For the text-containing cell, return its midpoint in (x, y) coordinate format. 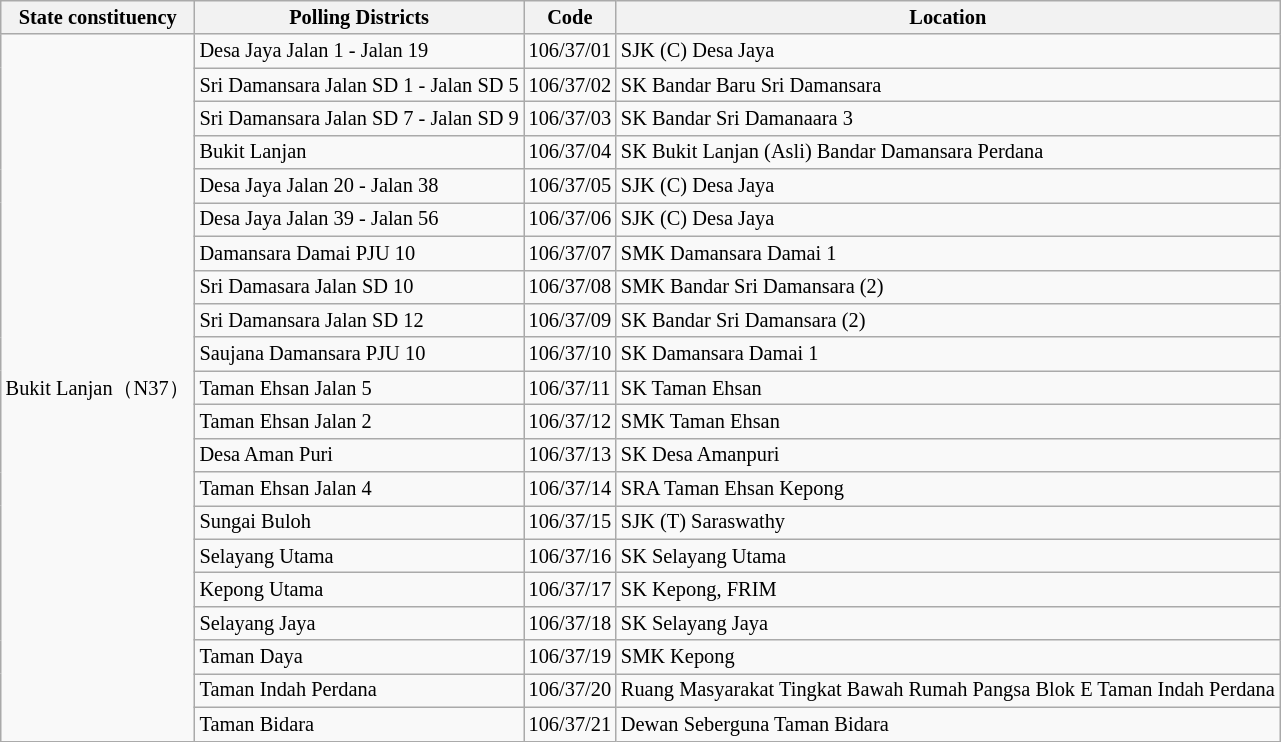
Desa Jaya Jalan 20 - Jalan 38 (360, 186)
106/37/04 (570, 152)
SMK Bandar Sri Damansara (2) (948, 287)
SK Damansara Damai 1 (948, 354)
Sri Damasara Jalan SD 10 (360, 287)
106/37/12 (570, 421)
106/37/10 (570, 354)
Code (570, 17)
106/37/18 (570, 623)
SMK Taman Ehsan (948, 421)
106/37/20 (570, 690)
106/37/16 (570, 556)
106/37/13 (570, 455)
106/37/08 (570, 287)
Desa Aman Puri (360, 455)
106/37/01 (570, 51)
106/37/07 (570, 253)
106/37/02 (570, 85)
Sungai Buloh (360, 522)
Location (948, 17)
Desa Jaya Jalan 1 - Jalan 19 (360, 51)
Taman Ehsan Jalan 2 (360, 421)
Selayang Utama (360, 556)
106/37/05 (570, 186)
106/37/15 (570, 522)
106/37/06 (570, 219)
Bukit Lanjan（N37） (98, 388)
Damansara Damai PJU 10 (360, 253)
SK Selayang Utama (948, 556)
Taman Daya (360, 657)
State constituency (98, 17)
Saujana Damansara PJU 10 (360, 354)
Taman Indah Perdana (360, 690)
Desa Jaya Jalan 39 - Jalan 56 (360, 219)
Taman Bidara (360, 724)
106/37/09 (570, 320)
Taman Ehsan Jalan 5 (360, 388)
Ruang Masyarakat Tingkat Bawah Rumah Pangsa Blok E Taman Indah Perdana (948, 690)
Sri Damansara Jalan SD 1 - Jalan SD 5 (360, 85)
SK Bandar Sri Damansara (2) (948, 320)
SMK Kepong (948, 657)
SK Kepong, FRIM (948, 589)
Selayang Jaya (360, 623)
106/37/21 (570, 724)
SMK Damansara Damai 1 (948, 253)
106/37/03 (570, 118)
106/37/19 (570, 657)
Taman Ehsan Jalan 4 (360, 489)
SK Bukit Lanjan (Asli) Bandar Damansara Perdana (948, 152)
106/37/17 (570, 589)
Sri Damansara Jalan SD 7 - Jalan SD 9 (360, 118)
SK Bandar Sri Damanaara 3 (948, 118)
SK Selayang Jaya (948, 623)
SK Taman Ehsan (948, 388)
SK Desa Amanpuri (948, 455)
SJK (T) Saraswathy (948, 522)
SRA Taman Ehsan Kepong (948, 489)
Kepong Utama (360, 589)
Dewan Seberguna Taman Bidara (948, 724)
Polling Districts (360, 17)
Bukit Lanjan (360, 152)
106/37/14 (570, 489)
Sri Damansara Jalan SD 12 (360, 320)
SK Bandar Baru Sri Damansara (948, 85)
106/37/11 (570, 388)
